Return (x, y) of the center of cell containing provided text 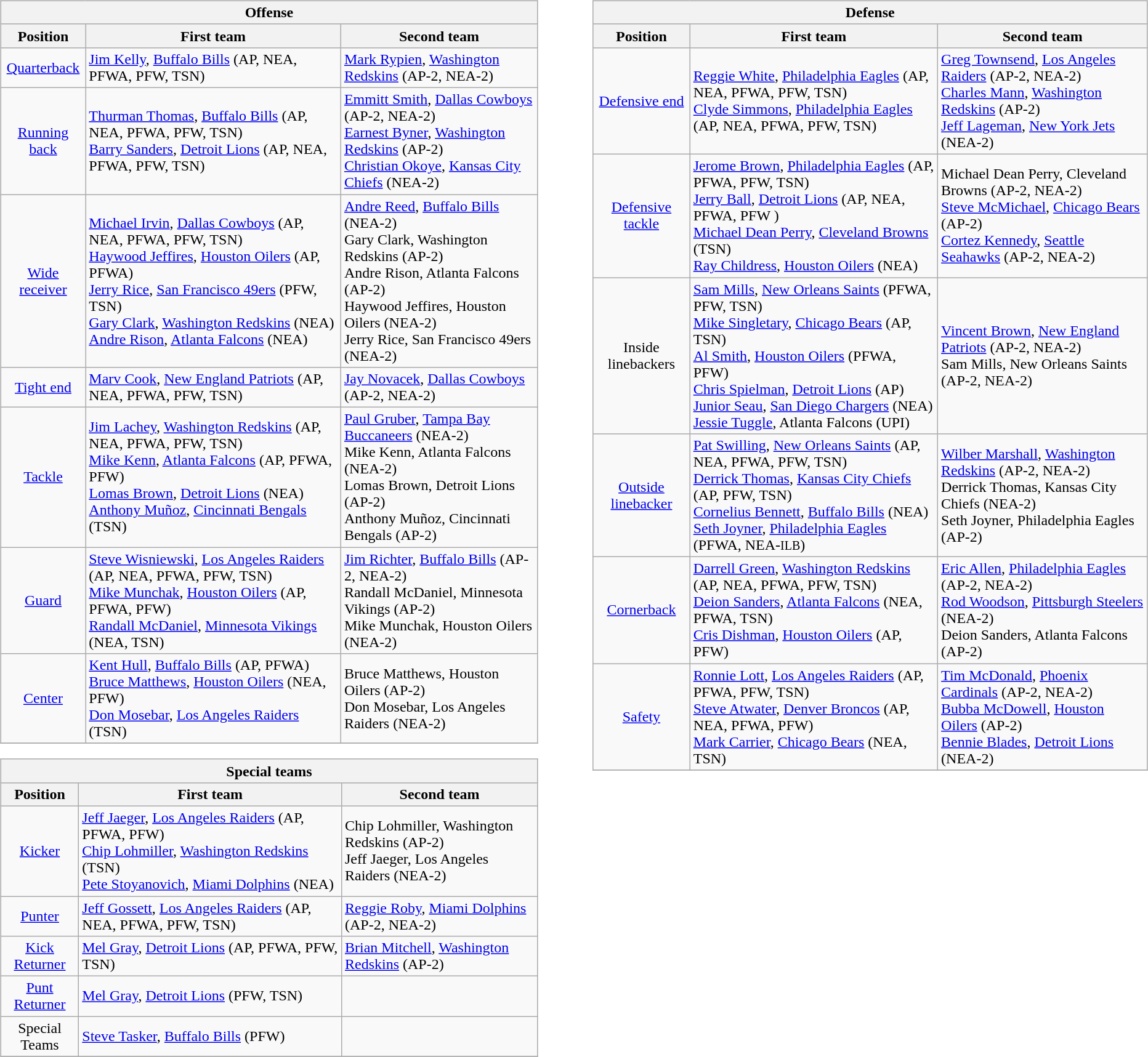
Reggie Roby, Miami Dolphins (AP-2, NEA-2) (439, 916)
Ronnie Lott, Los Angeles Raiders (AP, PFWA, PFW, TSN) Steve Atwater, Denver Broncos (AP, NEA, PFWA, PFW) Mark Carrier, Chicago Bears (NEA, TSN) (814, 717)
Outside linebacker (642, 496)
Jeff Gossett, Los Angeles Raiders (AP, NEA, PFWA, PFW, TSN) (211, 916)
Punter (39, 916)
Tim McDonald, Phoenix Cardinals (AP-2, NEA-2) Bubba McDowell, Houston Oilers (AP-2)Bennie Blades, Detroit Lions (NEA-2) (1043, 717)
Defensive tackle (642, 215)
Jeff Jaeger, Los Angeles Raiders (AP, PFWA, PFW) Chip Lohmiller, Washington Redskins (TSN) Pete Stoyanovich, Miami Dolphins (NEA) (211, 851)
Brian Mitchell, Washington Redskins (AP-2) (439, 957)
Safety (642, 717)
Vincent Brown, New England Patriots (AP-2, NEA-2) Sam Mills, New Orleans Saints (AP-2, NEA-2) (1043, 355)
Mel Gray, Detroit Lions (PFW, TSN) (211, 996)
Inside linebackers (642, 355)
Running back (43, 140)
Steve Tasker, Buffalo Bills (PFW) (211, 1037)
Mark Rypien, Washington Redskins (AP-2, NEA-2) (439, 68)
Chip Lohmiller, Washington Redskins (AP-2) Jeff Jaeger, Los Angeles Raiders (NEA-2) (439, 851)
Defensive end (642, 101)
Guard (43, 601)
Tight end (43, 388)
Special teams (269, 771)
Marv Cook, New England Patriots (AP, NEA, PFWA, PFW, TSN) (213, 388)
Greg Townsend, Los Angeles Raiders (AP-2, NEA-2) Charles Mann, Washington Redskins (AP-2)Jeff Lageman, New York Jets (NEA-2) (1043, 101)
Defense (870, 12)
Center (43, 699)
Jim Richter, Buffalo Bills (AP-2, NEA-2) Randall McDaniel, Minnesota Vikings (AP-2) Mike Munchak, Houston Oilers (NEA-2) (439, 601)
Mel Gray, Detroit Lions (AP, PFWA, PFW, TSN) (211, 957)
Cornerback (642, 611)
Wilber Marshall, Washington Redskins (AP-2, NEA-2)Derrick Thomas, Kansas City Chiefs (NEA-2) Seth Joyner, Philadelphia Eagles (AP-2) (1043, 496)
Thurman Thomas, Buffalo Bills (AP, NEA, PFWA, PFW, TSN)Barry Sanders, Detroit Lions (AP, NEA, PFWA, PFW, TSN) (213, 140)
Darrell Green, Washington Redskins (AP, NEA, PFWA, PFW, TSN) Deion Sanders, Atlanta Falcons (NEA, PFWA, TSN) Cris Dishman, Houston Oilers (AP, PFW) (814, 611)
Jim Kelly, Buffalo Bills (AP, NEA, PFWA, PFW, TSN) (213, 68)
Special Teams (39, 1037)
Kick Returner (39, 957)
Punt Returner (39, 996)
Quarterback (43, 68)
Tackle (43, 478)
Kent Hull, Buffalo Bills (AP, PFWA) Bruce Matthews, Houston Oilers (NEA, PFW) Don Mosebar, Los Angeles Raiders (TSN) (213, 699)
Jay Novacek, Dallas Cowboys (AP-2, NEA-2) (439, 388)
Eric Allen, Philadelphia Eagles (AP-2, NEA-2) Rod Woodson, Pittsburgh Steelers (NEA-2) Deion Sanders, Atlanta Falcons (AP-2) (1043, 611)
Bruce Matthews, Houston Oilers (AP-2) Don Mosebar, Los Angeles Raiders (NEA-2) (439, 699)
Kicker (39, 851)
Reggie White, Philadelphia Eagles (AP, NEA, PFWA, PFW, TSN) Clyde Simmons, Philadelphia Eagles (AP, NEA, PFWA, PFW, TSN) (814, 101)
Offense (269, 12)
Michael Dean Perry, Cleveland Browns (AP-2, NEA-2) Steve McMichael, Chicago Bears (AP-2) Cortez Kennedy, Seattle Seahawks (AP-2, NEA-2) (1043, 215)
Emmitt Smith, Dallas Cowboys (AP-2, NEA-2)Earnest Byner, Washington Redskins (AP-2)Christian Okoye, Kansas City Chiefs (NEA-2) (439, 140)
Wide receiver (43, 281)
